From the cell containing the given text, extract its center point as [X, Y] coordinate. 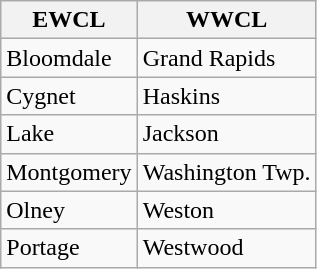
Jackson [226, 134]
Montgomery [69, 172]
Westwood [226, 248]
Cygnet [69, 96]
Lake [69, 134]
WWCL [226, 20]
Grand Rapids [226, 58]
Weston [226, 210]
Portage [69, 248]
Washington Twp. [226, 172]
EWCL [69, 20]
Bloomdale [69, 58]
Haskins [226, 96]
Olney [69, 210]
